Capture the cell that displays the provided text and extract its [x, y] central coordinate. 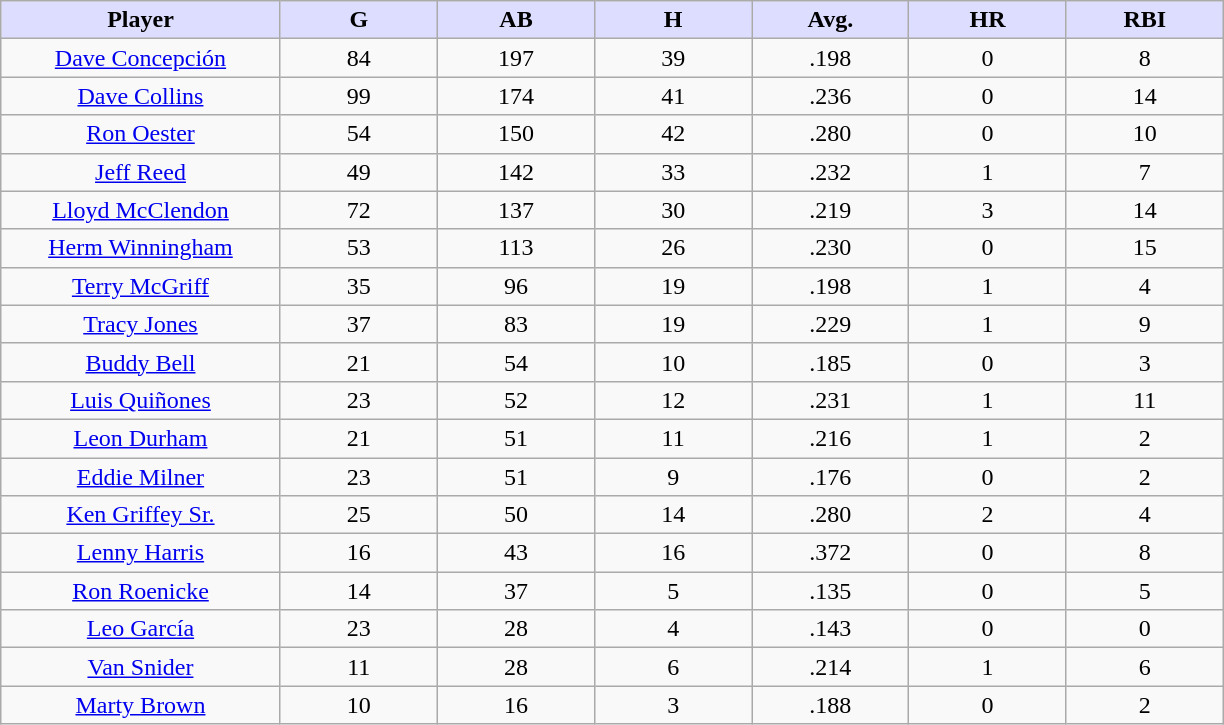
Lenny Harris [140, 553]
.219 [830, 210]
41 [674, 96]
Marty Brown [140, 705]
Ken Griffey Sr. [140, 515]
52 [516, 400]
.185 [830, 362]
Eddie Milner [140, 477]
HR [988, 20]
.232 [830, 172]
Terry McGriff [140, 286]
.135 [830, 591]
.236 [830, 96]
72 [358, 210]
RBI [1144, 20]
AB [516, 20]
.143 [830, 629]
.229 [830, 324]
Avg. [830, 20]
H [674, 20]
Buddy Bell [140, 362]
Herm Winningham [140, 248]
Leon Durham [140, 438]
15 [1144, 248]
Van Snider [140, 667]
150 [516, 134]
84 [358, 58]
30 [674, 210]
96 [516, 286]
137 [516, 210]
33 [674, 172]
39 [674, 58]
Luis Quiñones [140, 400]
.372 [830, 553]
49 [358, 172]
142 [516, 172]
Dave Collins [140, 96]
.231 [830, 400]
Lloyd McClendon [140, 210]
Ron Roenicke [140, 591]
.214 [830, 667]
35 [358, 286]
43 [516, 553]
7 [1144, 172]
Tracy Jones [140, 324]
174 [516, 96]
113 [516, 248]
Dave Concepción [140, 58]
.216 [830, 438]
25 [358, 515]
26 [674, 248]
53 [358, 248]
Leo García [140, 629]
Player [140, 20]
.176 [830, 477]
.230 [830, 248]
.188 [830, 705]
83 [516, 324]
50 [516, 515]
12 [674, 400]
42 [674, 134]
G [358, 20]
Jeff Reed [140, 172]
99 [358, 96]
197 [516, 58]
Ron Oester [140, 134]
